Output the [x, y] coordinate of the center of the cell containing the given text.  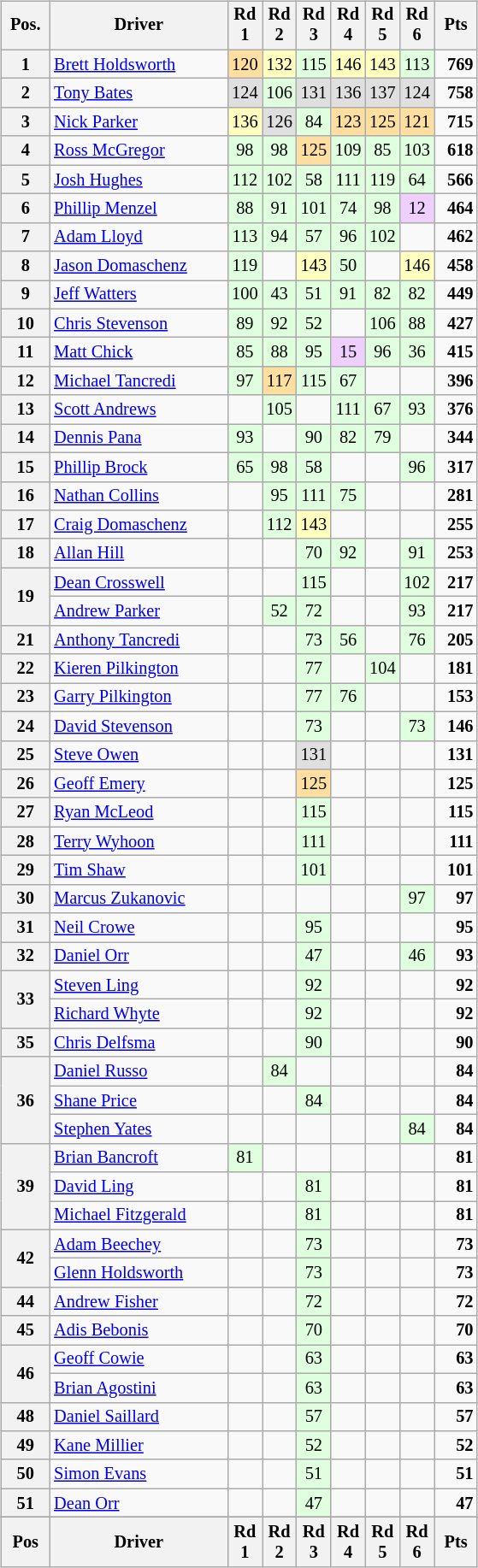
30 [26, 899]
344 [457, 439]
Brian Agostini [139, 1388]
5 [26, 180]
44 [26, 1302]
Ross McGregor [139, 150]
45 [26, 1330]
65 [245, 467]
Nathan Collins [139, 496]
205 [457, 640]
Marcus Zukanovic [139, 899]
32 [26, 957]
75 [348, 496]
Josh Hughes [139, 180]
Dean Crosswell [139, 582]
19 [26, 597]
376 [457, 410]
28 [26, 841]
449 [457, 295]
715 [457, 122]
27 [26, 812]
Jason Domaschenz [139, 266]
117 [279, 381]
74 [348, 209]
120 [245, 64]
Steven Ling [139, 985]
Allan Hill [139, 553]
Tony Bates [139, 93]
4 [26, 150]
Jeff Watters [139, 295]
Pos [26, 1542]
464 [457, 209]
Tim Shaw [139, 870]
39 [26, 1187]
Chris Delfsma [139, 1043]
Garry Pilkington [139, 698]
7 [26, 237]
Andrew Parker [139, 611]
26 [26, 784]
100 [245, 295]
89 [245, 323]
137 [382, 93]
281 [457, 496]
Neil Crowe [139, 928]
618 [457, 150]
64 [416, 180]
31 [26, 928]
Daniel Orr [139, 957]
Richard Whyte [139, 1014]
Glenn Holdsworth [139, 1273]
Kane Millier [139, 1446]
Daniel Saillard [139, 1417]
109 [348, 150]
6 [26, 209]
105 [279, 410]
769 [457, 64]
56 [348, 640]
10 [26, 323]
Chris Stevenson [139, 323]
Geoff Cowie [139, 1359]
9 [26, 295]
Stephen Yates [139, 1129]
Matt Chick [139, 352]
Scott Andrews [139, 410]
16 [26, 496]
Daniel Russo [139, 1071]
104 [382, 669]
153 [457, 698]
Adam Lloyd [139, 237]
Michael Fitzgerald [139, 1216]
14 [26, 439]
79 [382, 439]
17 [26, 525]
Adam Beechey [139, 1244]
24 [26, 726]
132 [279, 64]
42 [26, 1259]
33 [26, 999]
121 [416, 122]
Terry Wyhoon [139, 841]
Andrew Fisher [139, 1302]
396 [457, 381]
415 [457, 352]
462 [457, 237]
Pos. [26, 26]
Dennis Pana [139, 439]
758 [457, 93]
Nick Parker [139, 122]
18 [26, 553]
Brett Holdsworth [139, 64]
1 [26, 64]
11 [26, 352]
123 [348, 122]
94 [279, 237]
Phillip Menzel [139, 209]
29 [26, 870]
Steve Owen [139, 755]
35 [26, 1043]
103 [416, 150]
Dean Orr [139, 1503]
2 [26, 93]
181 [457, 669]
25 [26, 755]
Adis Bebonis [139, 1330]
22 [26, 669]
566 [457, 180]
Simon Evans [139, 1474]
Anthony Tancredi [139, 640]
427 [457, 323]
Ryan McLeod [139, 812]
8 [26, 266]
21 [26, 640]
253 [457, 553]
458 [457, 266]
David Stevenson [139, 726]
317 [457, 467]
Shane Price [139, 1100]
Craig Domaschenz [139, 525]
48 [26, 1417]
13 [26, 410]
126 [279, 122]
Brian Bancroft [139, 1158]
3 [26, 122]
David Ling [139, 1187]
Michael Tancredi [139, 381]
Kieren Pilkington [139, 669]
43 [279, 295]
255 [457, 525]
Phillip Brock [139, 467]
Geoff Emery [139, 784]
49 [26, 1446]
23 [26, 698]
